Provide the [x, y] coordinate of the cell's center where the given text is located.  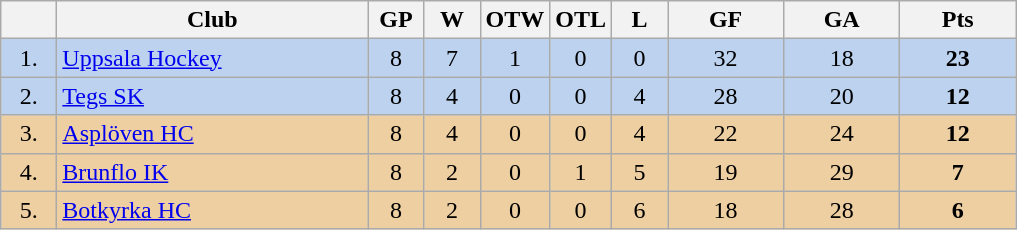
GF [726, 20]
24 [842, 134]
5 [640, 172]
GA [842, 20]
23 [958, 58]
L [640, 20]
Club [212, 20]
GP [396, 20]
1. [29, 58]
Brunflo IK [212, 172]
4. [29, 172]
OTL [581, 20]
32 [726, 58]
5. [29, 210]
29 [842, 172]
Tegs SK [212, 96]
22 [726, 134]
Uppsala Hockey [212, 58]
OTW [515, 20]
Pts [958, 20]
2. [29, 96]
Botkyrka HC [212, 210]
Asplöven HC [212, 134]
20 [842, 96]
19 [726, 172]
3. [29, 134]
W [452, 20]
